Pinpoint the cell where the given text exists, returning its [X, Y] midpoint coordinate. 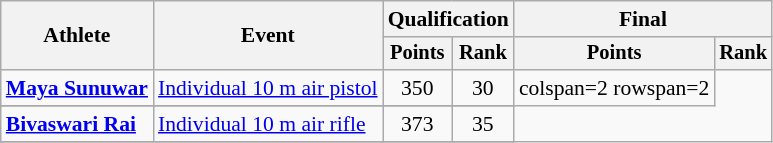
Qualification [448, 19]
350 [418, 88]
30 [483, 88]
35 [483, 124]
Event [268, 36]
Individual 10 m air rifle [268, 124]
Athlete [77, 36]
Maya Sunuwar [77, 88]
Final [643, 19]
373 [418, 124]
Individual 10 m air pistol [268, 88]
colspan=2 rowspan=2 [614, 88]
Bivaswari Rai [77, 124]
